Detect which cell encompasses the target text, then output its (X, Y) center coordinate. 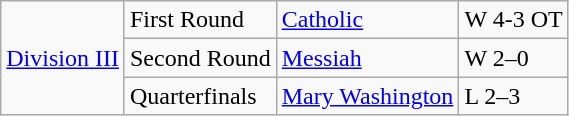
Messiah (368, 58)
Mary Washington (368, 96)
W 2–0 (514, 58)
L 2–3 (514, 96)
Catholic (368, 20)
W 4-3 OT (514, 20)
Division III (63, 58)
Quarterfinals (200, 96)
First Round (200, 20)
Second Round (200, 58)
